Locate the cell with the specified text and output its [x, y] center coordinate. 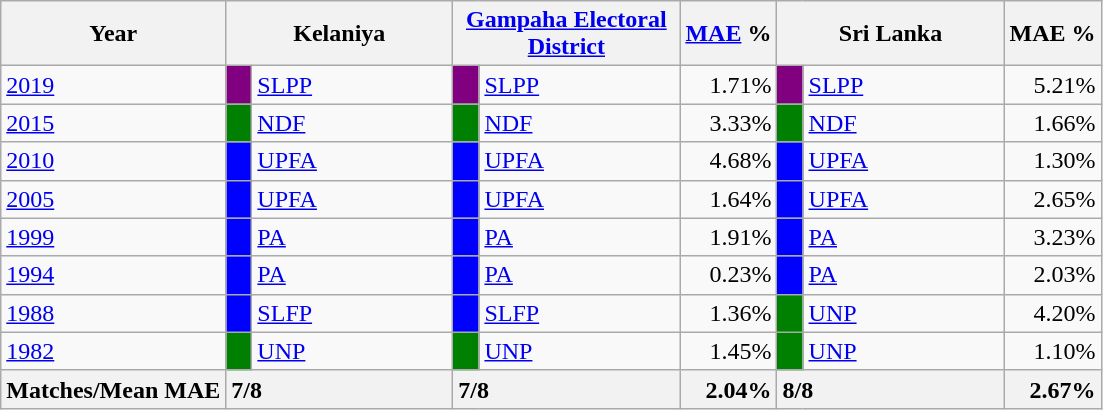
1.30% [1052, 161]
1.91% [728, 237]
2015 [114, 123]
1.71% [728, 85]
Matches/Mean MAE [114, 389]
4.68% [728, 161]
1988 [114, 313]
2.65% [1052, 199]
2005 [114, 199]
1.36% [728, 313]
2.04% [728, 389]
2010 [114, 161]
Year [114, 34]
1.64% [728, 199]
5.21% [1052, 85]
Kelaniya [340, 34]
Gampaha Electoral District [566, 34]
2019 [114, 85]
1.66% [1052, 123]
1999 [114, 237]
4.20% [1052, 313]
1.10% [1052, 351]
1994 [114, 275]
0.23% [728, 275]
8/8 [890, 389]
1982 [114, 351]
2.67% [1052, 389]
Sri Lanka [890, 34]
1.45% [728, 351]
3.23% [1052, 237]
3.33% [728, 123]
2.03% [1052, 275]
